For the text-containing cell, return its midpoint in [X, Y] coordinate format. 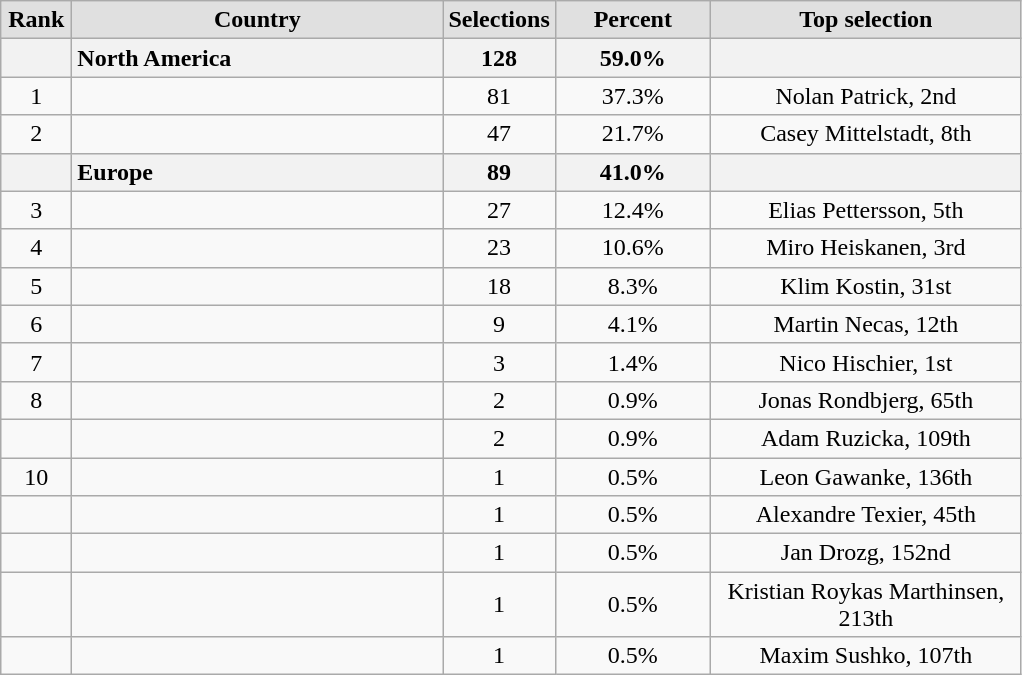
7 [36, 362]
47 [499, 134]
Top selection [866, 20]
Elias Pettersson, 5th [866, 210]
Martin Necas, 12th [866, 324]
128 [499, 58]
23 [499, 248]
Jonas Rondbjerg, 65th [866, 400]
Jan Drozg, 152nd [866, 553]
Klim Kostin, 31st [866, 286]
Rank [36, 20]
9 [499, 324]
Miro Heiskanen, 3rd [866, 248]
12.4% [632, 210]
Leon Gawanke, 136th [866, 477]
21.7% [632, 134]
North America [258, 58]
Alexandre Texier, 45th [866, 515]
Kristian Roykas Marthinsen, 213th [866, 604]
Country [258, 20]
4.1% [632, 324]
Nolan Patrick, 2nd [866, 96]
8.3% [632, 286]
89 [499, 172]
Nico Hischier, 1st [866, 362]
81 [499, 96]
10 [36, 477]
Selections [499, 20]
8 [36, 400]
59.0% [632, 58]
1.4% [632, 362]
Casey Mittelstadt, 8th [866, 134]
10.6% [632, 248]
Adam Ruzicka, 109th [866, 438]
27 [499, 210]
4 [36, 248]
Percent [632, 20]
Maxim Sushko, 107th [866, 656]
5 [36, 286]
Europe [258, 172]
41.0% [632, 172]
18 [499, 286]
37.3% [632, 96]
6 [36, 324]
